Extract the (X, Y) coordinate from the center of the cell holding the provided text.  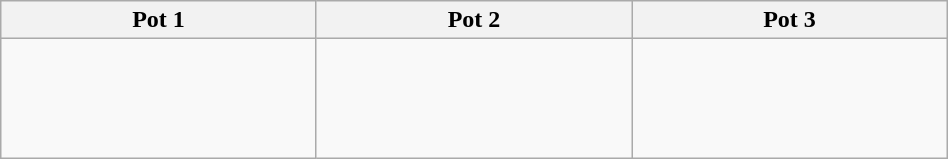
Pot 1 (158, 20)
Pot 2 (474, 20)
Pot 3 (790, 20)
